Return (x, y) of the center of cell containing provided text 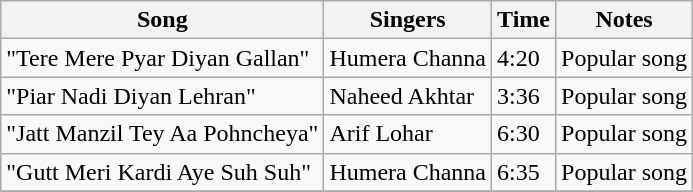
Time (524, 20)
"Piar Nadi Diyan Lehran" (162, 96)
Naheed Akhtar (408, 96)
6:35 (524, 172)
3:36 (524, 96)
4:20 (524, 58)
"Tere Mere Pyar Diyan Gallan" (162, 58)
Notes (624, 20)
Singers (408, 20)
Arif Lohar (408, 134)
Song (162, 20)
"Gutt Meri Kardi Aye Suh Suh" (162, 172)
"Jatt Manzil Tey Aa Pohncheya" (162, 134)
6:30 (524, 134)
